Return the (X, Y) coordinate for the center point of the cell that contains the specified text.  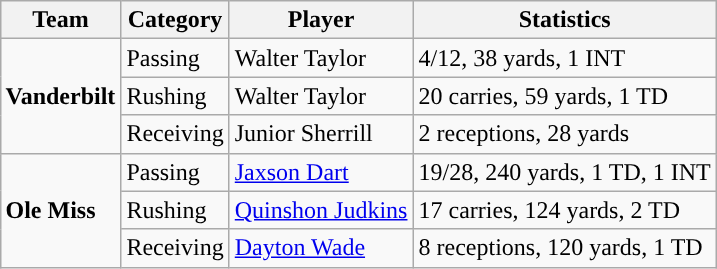
20 carries, 59 yards, 1 TD (564, 96)
Dayton Wade (321, 248)
17 carries, 124 yards, 2 TD (564, 210)
8 receptions, 120 yards, 1 TD (564, 248)
Quinshon Judkins (321, 210)
Player (321, 20)
4/12, 38 yards, 1 INT (564, 58)
Jaxson Dart (321, 172)
Category (175, 20)
Vanderbilt (60, 96)
Team (60, 20)
Statistics (564, 20)
19/28, 240 yards, 1 TD, 1 INT (564, 172)
2 receptions, 28 yards (564, 134)
Junior Sherrill (321, 134)
Ole Miss (60, 210)
